Find where the given text appears and provide that cell's center as (X, Y) coordinate. 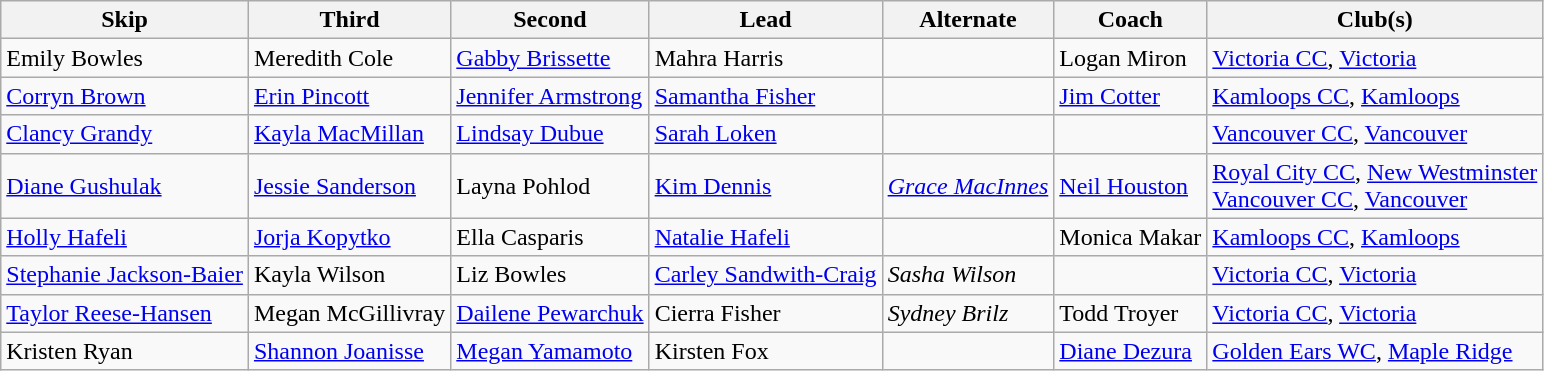
Diane Gushulak (125, 186)
Jorja Kopytko (349, 237)
Lead (766, 20)
Megan McGillivray (349, 313)
Club(s) (1375, 20)
Golden Ears WC, Maple Ridge (1375, 351)
Mahra Harris (766, 58)
Liz Bowles (550, 275)
Skip (125, 20)
Second (550, 20)
Third (349, 20)
Layna Pohlod (550, 186)
Samantha Fisher (766, 96)
Kirsten Fox (766, 351)
Jessie Sanderson (349, 186)
Logan Miron (1130, 58)
Meredith Cole (349, 58)
Dailene Pewarchuk (550, 313)
Holly Hafeli (125, 237)
Erin Pincott (349, 96)
Sarah Loken (766, 134)
Diane Dezura (1130, 351)
Sydney Brilz (968, 313)
Taylor Reese-Hansen (125, 313)
Grace MacInnes (968, 186)
Kayla Wilson (349, 275)
Emily Bowles (125, 58)
Sasha Wilson (968, 275)
Carley Sandwith-Craig (766, 275)
Jennifer Armstrong (550, 96)
Ella Casparis (550, 237)
Cierra Fisher (766, 313)
Megan Yamamoto (550, 351)
Stephanie Jackson-Baier (125, 275)
Corryn Brown (125, 96)
Kayla MacMillan (349, 134)
Neil Houston (1130, 186)
Todd Troyer (1130, 313)
Royal City CC, New WestminsterVancouver CC, Vancouver (1375, 186)
Kristen Ryan (125, 351)
Monica Makar (1130, 237)
Jim Cotter (1130, 96)
Kim Dennis (766, 186)
Clancy Grandy (125, 134)
Shannon Joanisse (349, 351)
Alternate (968, 20)
Gabby Brissette (550, 58)
Lindsay Dubue (550, 134)
Natalie Hafeli (766, 237)
Vancouver CC, Vancouver (1375, 134)
Coach (1130, 20)
